Return the [X, Y] coordinate for the center point of the cell that contains the specified text.  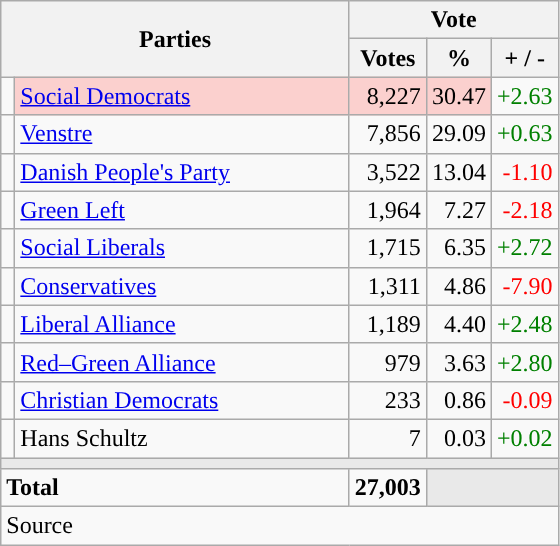
29.09 [458, 134]
1,964 [388, 210]
Total [176, 488]
7 [388, 438]
Social Democrats [182, 96]
3.63 [458, 362]
Votes [388, 58]
Red–Green Alliance [182, 362]
8,227 [388, 96]
0.86 [458, 400]
7.27 [458, 210]
4.40 [458, 324]
4.86 [458, 286]
Vote [454, 20]
1,715 [388, 248]
233 [388, 400]
Social Liberals [182, 248]
+2.80 [524, 362]
Christian Democrats [182, 400]
3,522 [388, 172]
Danish People's Party [182, 172]
-1.10 [524, 172]
-2.18 [524, 210]
30.47 [458, 96]
+2.72 [524, 248]
% [458, 58]
Green Left [182, 210]
1,189 [388, 324]
Hans Schultz [182, 438]
1,311 [388, 286]
13.04 [458, 172]
+0.02 [524, 438]
Venstre [182, 134]
Parties [176, 39]
Conservatives [182, 286]
+2.63 [524, 96]
27,003 [388, 488]
6.35 [458, 248]
+2.48 [524, 324]
Source [280, 526]
-7.90 [524, 286]
0.03 [458, 438]
+0.63 [524, 134]
979 [388, 362]
7,856 [388, 134]
+ / - [524, 58]
-0.09 [524, 400]
Liberal Alliance [182, 324]
